Identify which cell holds the provided text, then report its (x, y) central coordinate. 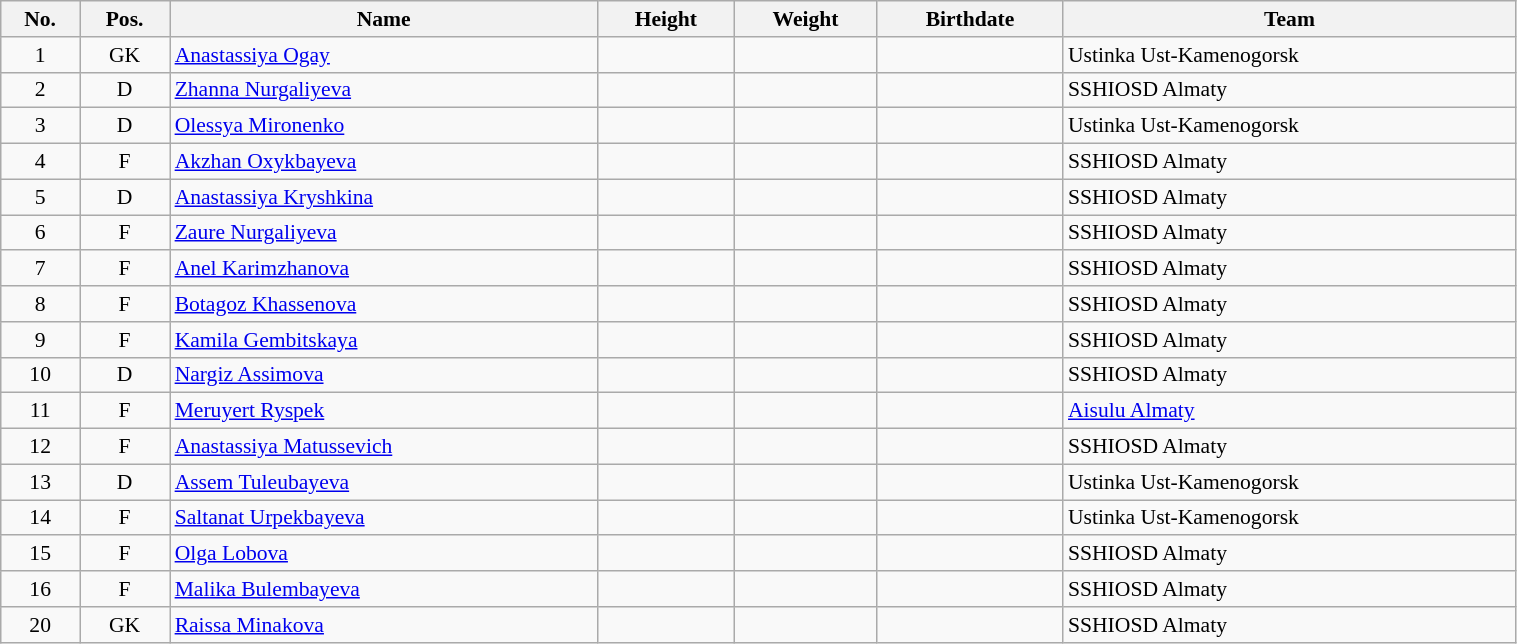
Olga Lobova (384, 554)
Raissa Minakova (384, 625)
Anel Karimzhanova (384, 269)
Pos. (125, 19)
11 (40, 411)
Team (1290, 19)
8 (40, 304)
Assem Tuleubayeva (384, 482)
Height (666, 19)
Aisulu Almaty (1290, 411)
6 (40, 233)
Birthdate (970, 19)
Anastassiya Ogay (384, 55)
9 (40, 340)
Malika Bulembayeva (384, 589)
Anastassiya Kryshkina (384, 197)
Meruyert Ryspek (384, 411)
Nargiz Assimova (384, 375)
20 (40, 625)
Name (384, 19)
1 (40, 55)
Kamila Gembitskaya (384, 340)
Akzhan Oxykbayeva (384, 162)
13 (40, 482)
14 (40, 518)
Olessya Mironenko (384, 126)
2 (40, 90)
5 (40, 197)
10 (40, 375)
12 (40, 447)
Anastassiya Matussevich (384, 447)
7 (40, 269)
4 (40, 162)
15 (40, 554)
16 (40, 589)
Saltanat Urpekbayeva (384, 518)
No. (40, 19)
Zaure Nurgaliyeva (384, 233)
Weight (806, 19)
Botagoz Khassenova (384, 304)
3 (40, 126)
Zhanna Nurgaliyeva (384, 90)
